Pinpoint the cell where the given text exists, returning its [x, y] midpoint coordinate. 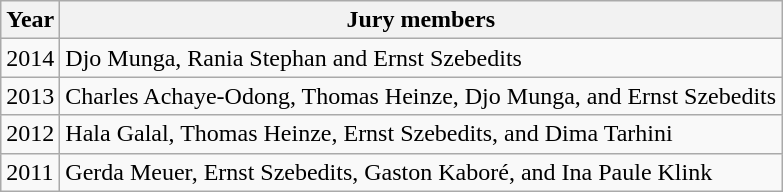
Djo Munga, Rania Stephan and Ernst Szebedits [421, 58]
2012 [30, 134]
Gerda Meuer, Ernst Szebedits, Gaston Kaboré, and Ina Paule Klink [421, 172]
Hala Galal, Thomas Heinze, Ernst Szebedits, and Dima Tarhini [421, 134]
2011 [30, 172]
2013 [30, 96]
Charles Achaye-Odong, Thomas Heinze, Djo Munga, and Ernst Szebedits [421, 96]
Jury members [421, 20]
Year [30, 20]
2014 [30, 58]
